Output the (x, y) coordinate of the center of the cell containing the given text.  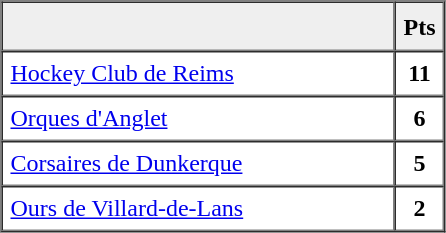
Ours de Villard-de-Lans (198, 208)
Pts (419, 27)
Hockey Club de Reims (198, 74)
2 (419, 208)
5 (419, 164)
Corsaires de Dunkerque (198, 164)
Orques d'Anglet (198, 118)
11 (419, 74)
6 (419, 118)
